Return [X, Y] of the center of cell containing provided text 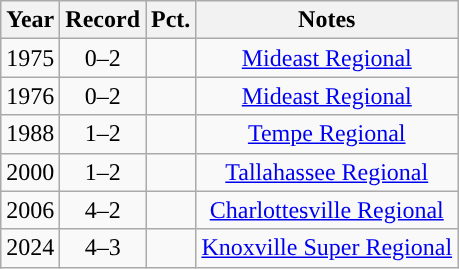
Notes [327, 20]
2024 [30, 248]
Tallahassee Regional [327, 172]
4–2 [103, 210]
Year [30, 20]
Tempe Regional [327, 134]
Knoxville Super Regional [327, 248]
1988 [30, 134]
1975 [30, 58]
Record [103, 20]
Pct. [171, 20]
4–3 [103, 248]
2006 [30, 210]
1976 [30, 96]
2000 [30, 172]
Charlottesville Regional [327, 210]
